Pinpoint the cell where the given text exists, returning its (X, Y) midpoint coordinate. 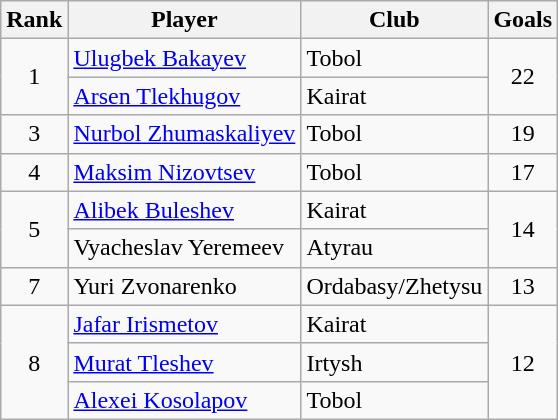
13 (523, 286)
Club (394, 20)
5 (34, 229)
Ordabasy/Zhetysu (394, 286)
Rank (34, 20)
Vyacheslav Yeremeev (184, 248)
Arsen Tlekhugov (184, 96)
17 (523, 172)
Ulugbek Bakayev (184, 58)
4 (34, 172)
Atyrau (394, 248)
Irtysh (394, 362)
Nurbol Zhumaskaliyev (184, 134)
Maksim Nizovtsev (184, 172)
Alexei Kosolapov (184, 400)
1 (34, 77)
3 (34, 134)
Alibek Buleshev (184, 210)
12 (523, 362)
8 (34, 362)
22 (523, 77)
7 (34, 286)
Yuri Zvonarenko (184, 286)
19 (523, 134)
Goals (523, 20)
Murat Tleshev (184, 362)
Jafar Irismetov (184, 324)
Player (184, 20)
14 (523, 229)
